Capture the cell that displays the provided text and extract its [x, y] central coordinate. 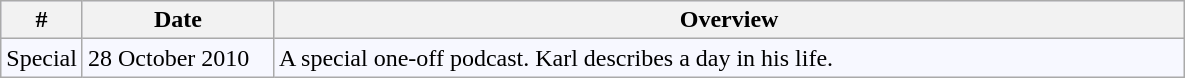
Special [42, 58]
Date [178, 20]
Overview [730, 20]
# [42, 20]
28 October 2010 [178, 58]
A special one-off podcast. Karl describes a day in his life. [730, 58]
